From the cell containing the given text, extract its center point as [X, Y] coordinate. 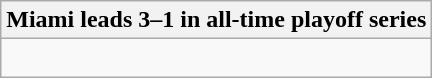
Miami leads 3–1 in all-time playoff series [216, 20]
